Pinpoint the cell where the given text exists, returning its (X, Y) midpoint coordinate. 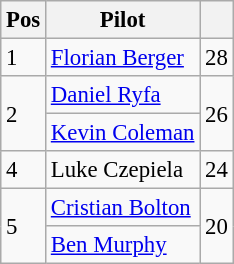
Luke Czepiela (123, 170)
1 (24, 58)
Daniel Ryfa (123, 95)
Kevin Coleman (123, 133)
28 (216, 58)
Pos (24, 20)
Pilot (123, 20)
4 (24, 170)
20 (216, 226)
24 (216, 170)
26 (216, 114)
5 (24, 226)
2 (24, 114)
Cristian Bolton (123, 208)
Ben Murphy (123, 245)
Florian Berger (123, 58)
